Extract the (x, y) coordinate from the center of the cell holding the provided text.  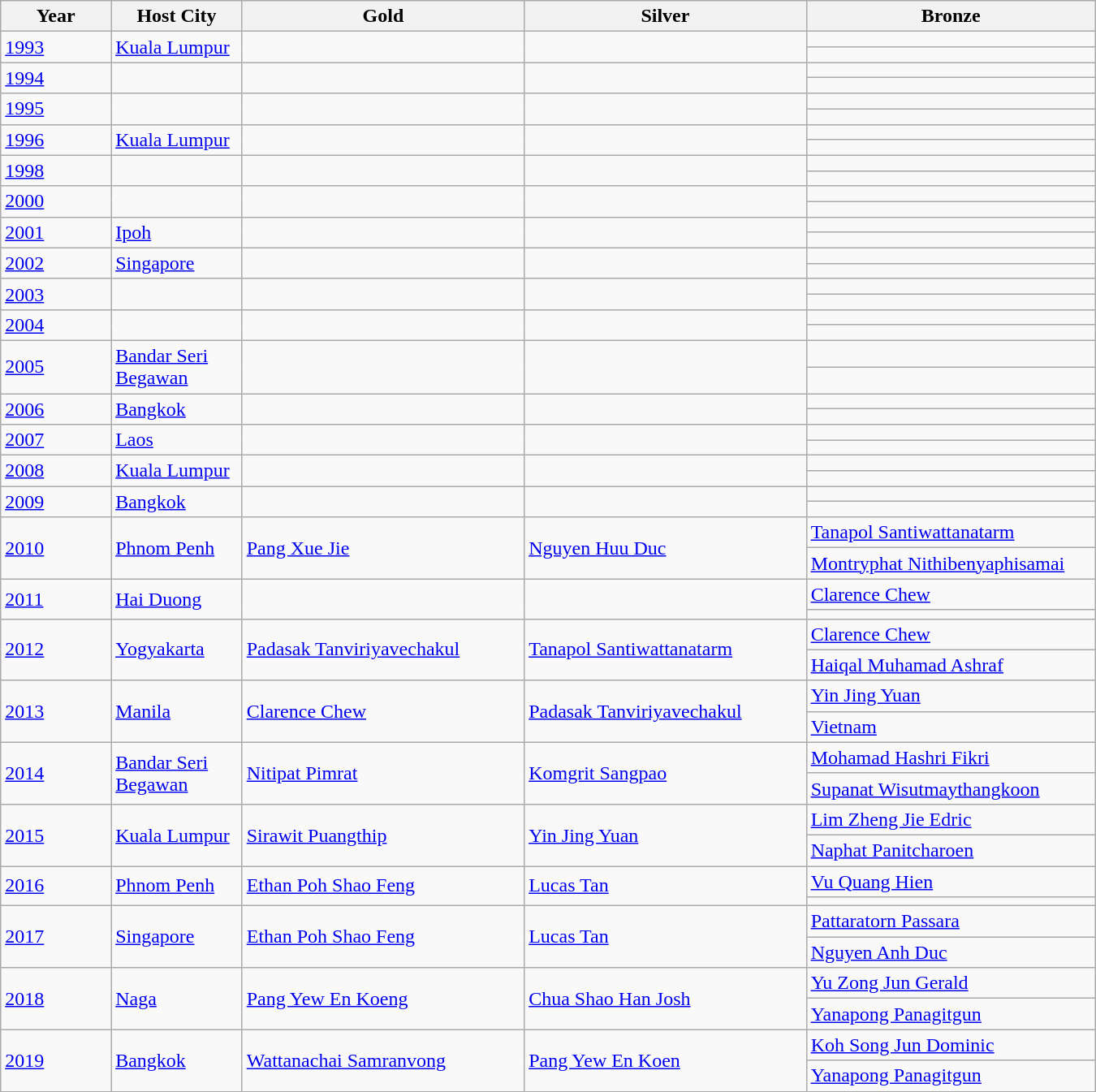
2010 (56, 548)
2012 (56, 650)
Naga (177, 999)
Nguyen Anh Duc (951, 952)
2008 (56, 471)
Vu Quang Hien (951, 881)
Laos (177, 440)
Vietnam (951, 727)
Pang Xue Jie (383, 548)
2003 (56, 294)
2005 (56, 367)
1998 (56, 170)
2000 (56, 201)
1994 (56, 78)
2011 (56, 599)
Sirawit Puangthip (383, 835)
Bronze (951, 16)
Wattanachai Samranvong (383, 1060)
2018 (56, 999)
Year (56, 16)
Silver (666, 16)
Ipoh (177, 232)
2013 (56, 711)
Gold (383, 16)
Koh Song Jun Dominic (951, 1045)
2009 (56, 502)
Komgrit Sangpao (666, 773)
Mohamad Hashri Fikri (951, 757)
Yu Zong Jun Gerald (951, 983)
1995 (56, 109)
Haiqal Muhamad Ashraf (951, 665)
2016 (56, 885)
1993 (56, 47)
Naphat Panitcharoen (951, 850)
Chua Shao Han Josh (666, 999)
2015 (56, 835)
2007 (56, 440)
Host City (177, 16)
Lim Zheng Jie Edric (951, 819)
2006 (56, 408)
2002 (56, 263)
Montryphat Nithibenyaphisamai (951, 563)
Yogyakarta (177, 650)
Pang Yew En Koen (666, 1060)
2014 (56, 773)
Pang Yew En Koeng (383, 999)
2004 (56, 325)
2019 (56, 1060)
1996 (56, 140)
2001 (56, 232)
Pattaratorn Passara (951, 922)
2017 (56, 937)
Nguyen Huu Duc (666, 548)
Nitipat Pimrat (383, 773)
Hai Duong (177, 599)
Manila (177, 711)
Supanat Wisutmaythangkoon (951, 788)
